Search for the cell housing the specified text and yield its [x, y] center coordinate. 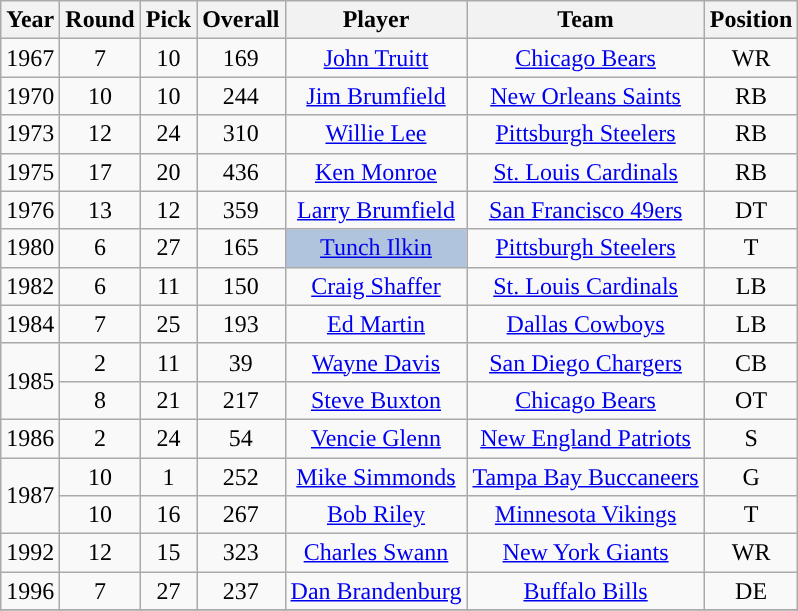
OT [751, 400]
Overall [241, 20]
193 [241, 324]
Tunch Ilkin [376, 248]
Bob Riley [376, 515]
21 [168, 400]
Craig Shaffer [376, 286]
DT [751, 210]
17 [100, 172]
Position [751, 20]
New England Patriots [586, 438]
1982 [30, 286]
G [751, 477]
Pick [168, 20]
Dallas Cowboys [586, 324]
Charles Swann [376, 553]
1973 [30, 134]
1967 [30, 58]
39 [241, 362]
244 [241, 96]
CB [751, 362]
John Truitt [376, 58]
Year [30, 20]
436 [241, 172]
310 [241, 134]
Vencie Glenn [376, 438]
San Francisco 49ers [586, 210]
S [751, 438]
54 [241, 438]
Team [586, 20]
Buffalo Bills [586, 591]
252 [241, 477]
8 [100, 400]
267 [241, 515]
1984 [30, 324]
1980 [30, 248]
DE [751, 591]
Dan Brandenburg [376, 591]
237 [241, 591]
1975 [30, 172]
150 [241, 286]
1976 [30, 210]
1987 [30, 496]
1 [168, 477]
169 [241, 58]
Round [100, 20]
25 [168, 324]
165 [241, 248]
Ken Monroe [376, 172]
Player [376, 20]
Wayne Davis [376, 362]
1986 [30, 438]
New York Giants [586, 553]
1970 [30, 96]
15 [168, 553]
San Diego Chargers [586, 362]
217 [241, 400]
1985 [30, 381]
Mike Simmonds [376, 477]
Minnesota Vikings [586, 515]
323 [241, 553]
1992 [30, 553]
Larry Brumfield [376, 210]
1996 [30, 591]
Willie Lee [376, 134]
16 [168, 515]
Ed Martin [376, 324]
20 [168, 172]
New Orleans Saints [586, 96]
13 [100, 210]
Jim Brumfield [376, 96]
Steve Buxton [376, 400]
Tampa Bay Buccaneers [586, 477]
359 [241, 210]
